Find where the given text appears and provide that cell's center as [X, Y] coordinate. 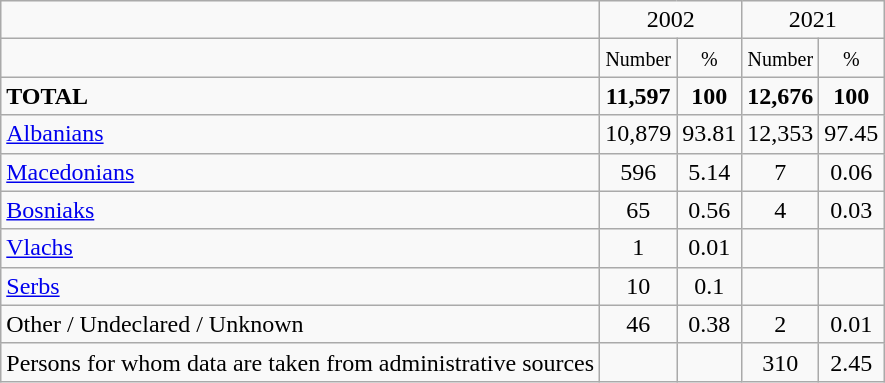
0.06 [852, 172]
Macedonians [300, 172]
0.03 [852, 210]
596 [638, 172]
Vlachs [300, 248]
4 [780, 210]
2002 [671, 20]
0.38 [710, 324]
97.45 [852, 134]
46 [638, 324]
Albanians [300, 134]
0.56 [710, 210]
TOTAL [300, 96]
10,879 [638, 134]
0.1 [710, 286]
12,676 [780, 96]
Serbs [300, 286]
2 [780, 324]
65 [638, 210]
12,353 [780, 134]
2.45 [852, 362]
11,597 [638, 96]
Other / Undeclared / Unknown [300, 324]
2021 [813, 20]
10 [638, 286]
1 [638, 248]
5.14 [710, 172]
7 [780, 172]
Persons for whom data are taken from administrative sources [300, 362]
310 [780, 362]
93.81 [710, 134]
Bosniaks [300, 210]
